Identify which cell holds the provided text, then report its [x, y] central coordinate. 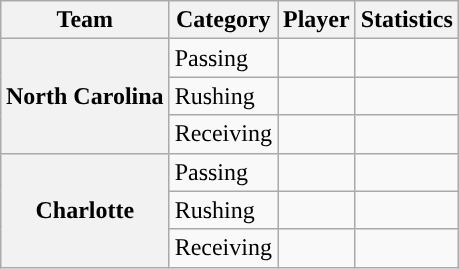
Player [317, 20]
Team [84, 20]
Statistics [406, 20]
Charlotte [84, 210]
Category [223, 20]
North Carolina [84, 96]
